Determine the (x, y) coordinate at the center of the cell enclosing the given text.  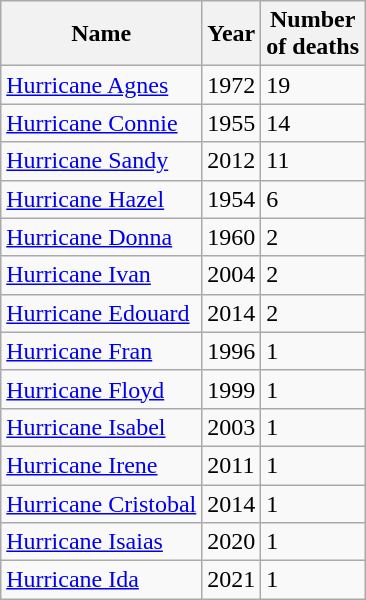
2020 (232, 542)
Name (102, 34)
Hurricane Ida (102, 580)
Year (232, 34)
Hurricane Donna (102, 237)
Hurricane Hazel (102, 199)
11 (313, 161)
Hurricane Fran (102, 351)
Hurricane Cristobal (102, 503)
2003 (232, 427)
6 (313, 199)
1996 (232, 351)
Hurricane Irene (102, 465)
Numberof deaths (313, 34)
1954 (232, 199)
Hurricane Sandy (102, 161)
14 (313, 123)
Hurricane Isaias (102, 542)
Hurricane Ivan (102, 275)
1972 (232, 85)
2004 (232, 275)
2021 (232, 580)
2011 (232, 465)
Hurricane Agnes (102, 85)
Hurricane Connie (102, 123)
1960 (232, 237)
1999 (232, 389)
Hurricane Floyd (102, 389)
1955 (232, 123)
Hurricane Isabel (102, 427)
2012 (232, 161)
Hurricane Edouard (102, 313)
19 (313, 85)
